Return (X, Y) of the center of cell containing provided text 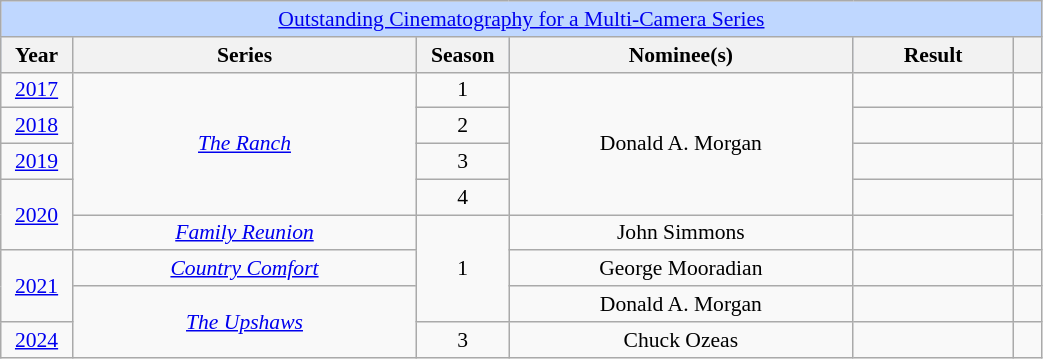
John Simmons (681, 233)
Nominee(s) (681, 55)
2020 (37, 214)
4 (463, 197)
The Ranch (244, 143)
George Mooradian (681, 269)
2019 (37, 162)
Series (244, 55)
2 (463, 126)
2017 (37, 90)
Year (37, 55)
The Upshaws (244, 322)
Family Reunion (244, 233)
Outstanding Cinematography for a Multi-Camera Series (522, 19)
2018 (37, 126)
Country Comfort (244, 269)
2024 (37, 340)
2021 (37, 286)
Chuck Ozeas (681, 340)
Result (933, 55)
Season (463, 55)
